From the cell containing the given text, extract its center point as (X, Y) coordinate. 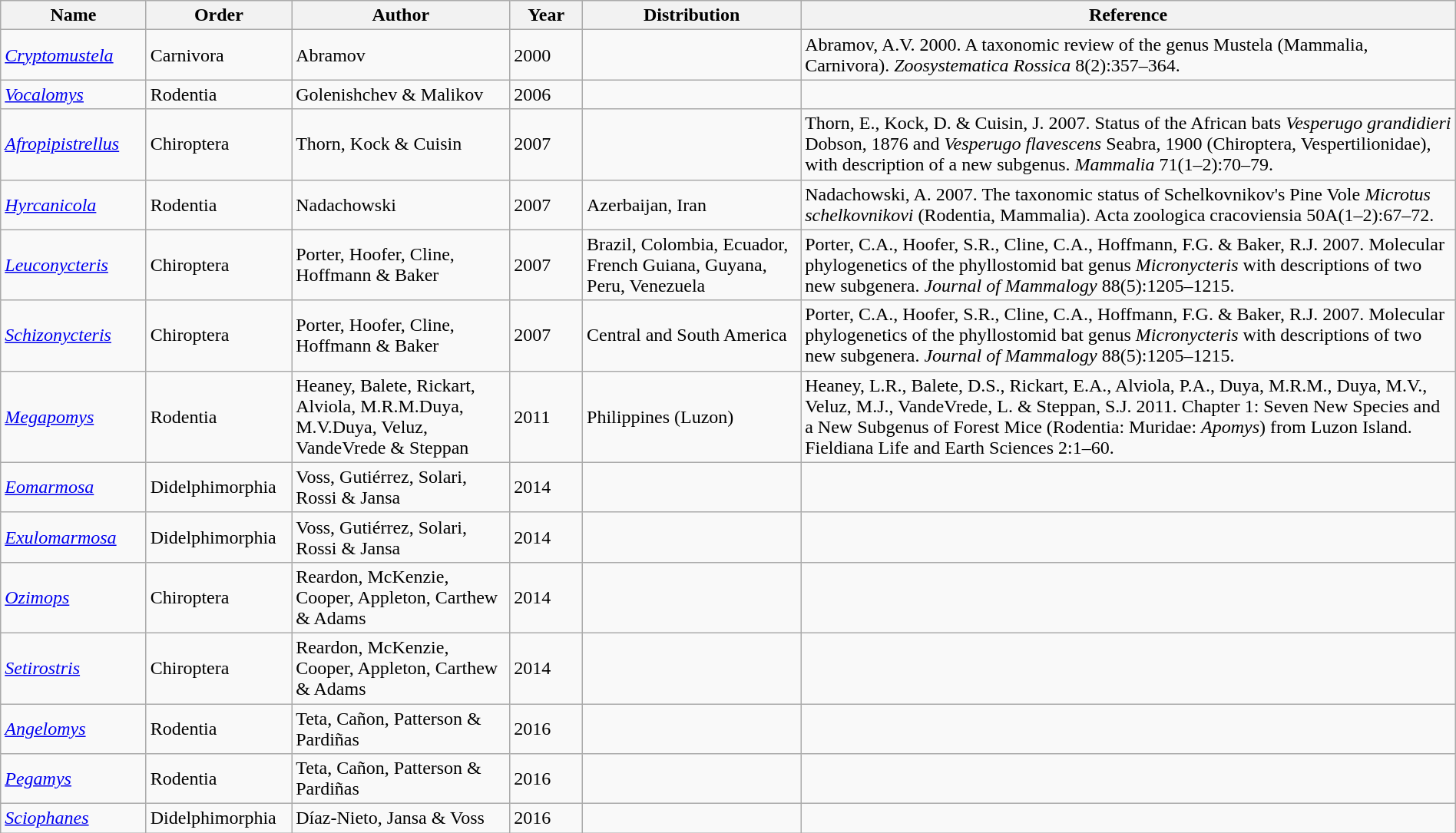
Abramov, A.V. 2000. A taxonomic review of the genus Mustela (Mammalia, Carnivora). Zoosystematica Rossica 8(2):357–364. (1129, 55)
Nadachowski (401, 204)
Golenishchev & Malikov (401, 94)
Ozimops (74, 597)
Heaney, Balete, Rickart, Alviola, M.R.M.Duya, M.V.Duya, Veluz, VandeVrede & Steppan (401, 416)
Schizonycteris (74, 336)
2000 (547, 55)
2006 (547, 94)
Reference (1129, 15)
Thorn, Kock & Cuisin (401, 144)
Díaz-Nieto, Jansa & Voss (401, 818)
Distribution (692, 15)
Brazil, Colombia, Ecuador, French Guiana, Guyana, Peru, Venezuela (692, 265)
Pegamys (74, 778)
Leuconycteris (74, 265)
Megapomys (74, 416)
Angelomys (74, 728)
2011 (547, 416)
Year (547, 15)
Azerbaijan, Iran (692, 204)
Cryptomustela (74, 55)
Vocalomys (74, 94)
Author (401, 15)
Order (218, 15)
Carnivora (218, 55)
Hyrcanicola (74, 204)
Eomarmosa (74, 487)
Sciophanes (74, 818)
Philippines (Luzon) (692, 416)
Central and South America (692, 336)
Afropipistrellus (74, 144)
Name (74, 15)
Exulomarmosa (74, 537)
Setirostris (74, 668)
Abramov (401, 55)
